Pinpoint the cell where the given text exists, returning its [x, y] midpoint coordinate. 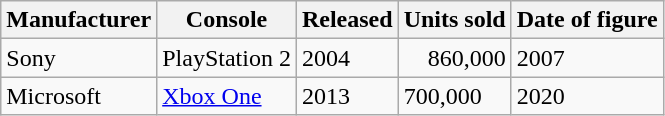
Released [347, 20]
2004 [347, 58]
Console [227, 20]
2020 [587, 96]
Microsoft [79, 96]
Xbox One [227, 96]
Sony [79, 58]
700,000 [454, 96]
2013 [347, 96]
Date of figure [587, 20]
Manufacturer [79, 20]
860,000 [454, 58]
Units sold [454, 20]
2007 [587, 58]
PlayStation 2 [227, 58]
